For the text-containing cell, return its midpoint in [x, y] coordinate format. 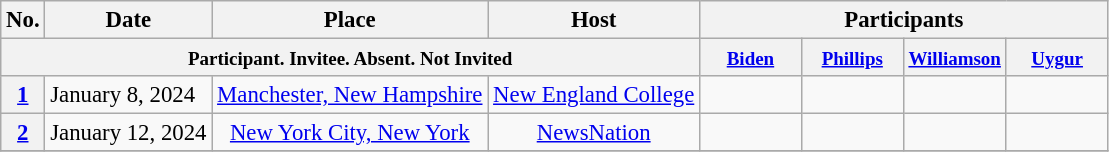
Date [128, 20]
Manchester, New Hampshire [350, 95]
January 8, 2024 [128, 95]
NewsNation [594, 133]
January 12, 2024 [128, 133]
Host [594, 20]
New York City, New York [350, 133]
1 [23, 95]
No. [23, 20]
Williamson [954, 58]
Participants [904, 20]
Place [350, 20]
New England College [594, 95]
2 [23, 133]
Phillips [852, 58]
Uygur [1057, 58]
Biden [751, 58]
Participant. Invitee. Absent. Not Invited [350, 58]
